Determine the [X, Y] coordinate at the center of the cell enclosing the given text.  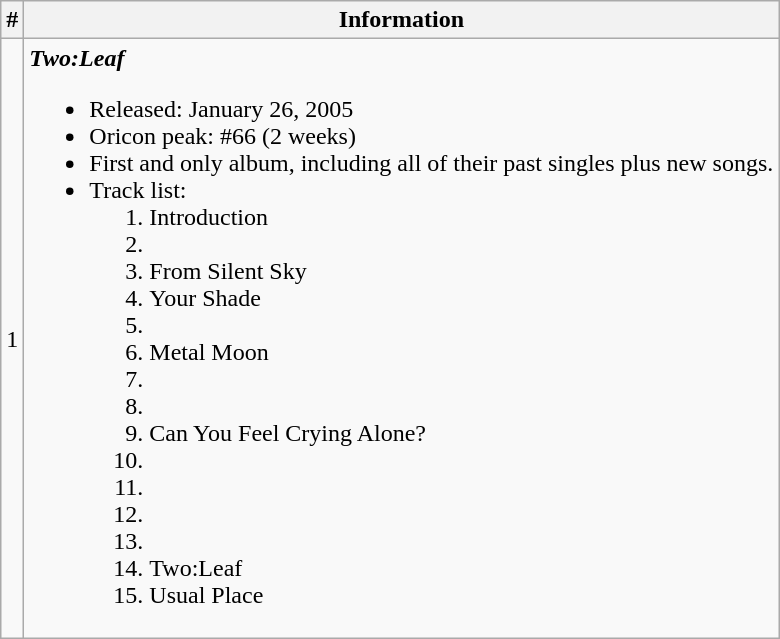
Information [402, 20]
1 [12, 338]
# [12, 20]
